Provide the (X, Y) coordinate of the cell's center where the given text is located.  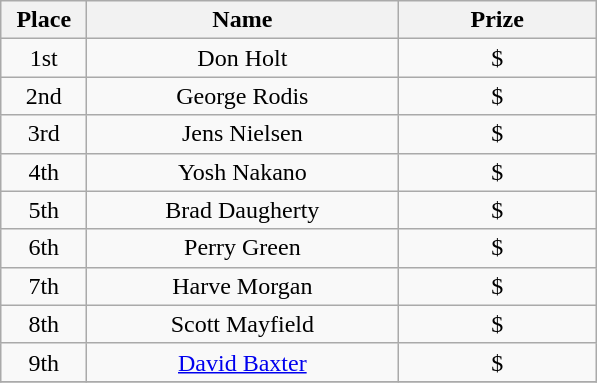
9th (44, 362)
Yosh Nakano (242, 172)
2nd (44, 96)
5th (44, 210)
8th (44, 324)
Scott Mayfield (242, 324)
George Rodis (242, 96)
Perry Green (242, 248)
7th (44, 286)
4th (44, 172)
1st (44, 58)
Brad Daugherty (242, 210)
3rd (44, 134)
Jens Nielsen (242, 134)
Place (44, 20)
David Baxter (242, 362)
Name (242, 20)
6th (44, 248)
Harve Morgan (242, 286)
Don Holt (242, 58)
Prize (498, 20)
